Locate the cell with the specified text and output its (x, y) center coordinate. 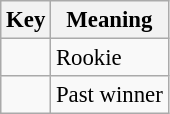
Key (26, 20)
Past winner (110, 95)
Meaning (110, 20)
Rookie (110, 58)
